Find where the given text appears and provide that cell's center as [X, Y] coordinate. 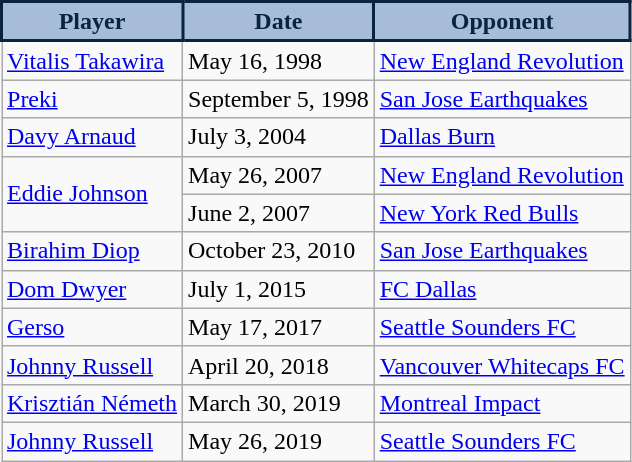
Dom Dwyer [92, 289]
March 30, 2019 [279, 403]
Krisztián Németh [92, 403]
Opponent [502, 22]
May 26, 2019 [279, 441]
FC Dallas [502, 289]
Davy Arnaud [92, 137]
Preki [92, 99]
Player [92, 22]
New York Red Bulls [502, 213]
Gerso [92, 327]
Eddie Johnson [92, 194]
June 2, 2007 [279, 213]
Dallas Burn [502, 137]
April 20, 2018 [279, 365]
Montreal Impact [502, 403]
May 16, 1998 [279, 60]
Date [279, 22]
July 1, 2015 [279, 289]
May 26, 2007 [279, 175]
May 17, 2017 [279, 327]
September 5, 1998 [279, 99]
October 23, 2010 [279, 251]
Vitalis Takawira [92, 60]
July 3, 2004 [279, 137]
Birahim Diop [92, 251]
Vancouver Whitecaps FC [502, 365]
